Extract the (X, Y) coordinate from the center of the cell holding the provided text.  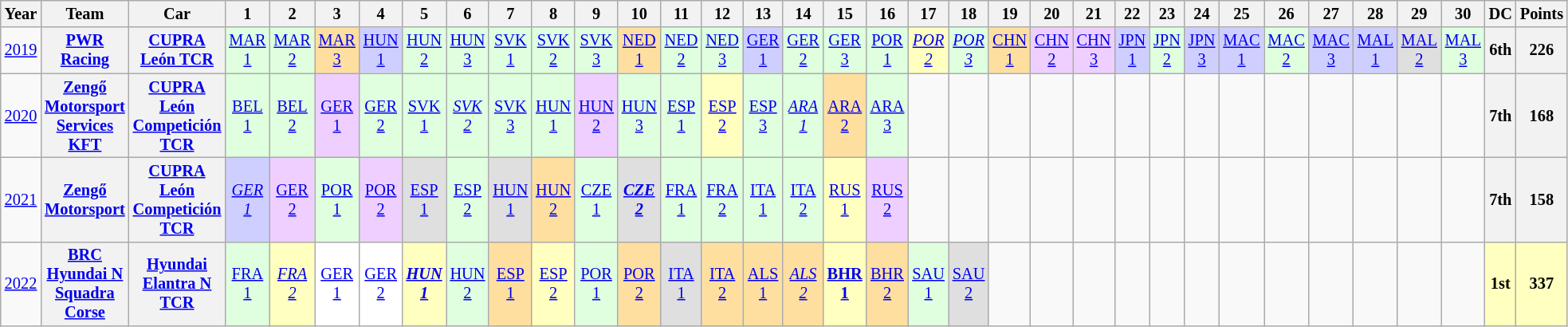
27 (1331, 14)
RUS1 (845, 199)
23 (1167, 14)
15 (845, 14)
18 (969, 14)
MAC1 (1241, 50)
2021 (21, 199)
2019 (21, 50)
ARA2 (845, 116)
12 (722, 14)
21 (1094, 14)
NED2 (682, 50)
17 (928, 14)
2020 (21, 116)
CHN2 (1052, 50)
MAR3 (337, 50)
MAC2 (1287, 50)
9 (596, 14)
CUPRA León TCR (177, 50)
1st (1500, 284)
JPN1 (1132, 50)
CZE2 (639, 199)
ARA1 (803, 116)
RUS2 (888, 199)
6 (468, 14)
2 (292, 14)
226 (1542, 50)
ALS2 (803, 284)
29 (1419, 14)
MAR2 (292, 50)
3 (337, 14)
MAR1 (247, 50)
SAU2 (969, 284)
22 (1132, 14)
Team (84, 14)
5 (424, 14)
11 (682, 14)
SAU1 (928, 284)
26 (1287, 14)
Car (177, 14)
MAL1 (1376, 50)
PWR Racing (84, 50)
NED1 (639, 50)
10 (639, 14)
ESP3 (763, 116)
20 (1052, 14)
Zengő Motorsport Services KFT (84, 116)
GER3 (845, 50)
JPN2 (1167, 50)
6th (1500, 50)
7 (510, 14)
25 (1241, 14)
Points (1542, 14)
1 (247, 14)
19 (1009, 14)
2022 (21, 284)
Hyundai Elantra N TCR (177, 284)
BEL1 (247, 116)
BHR1 (845, 284)
8 (553, 14)
30 (1464, 14)
337 (1542, 284)
CHN1 (1009, 50)
JPN3 (1202, 50)
ARA3 (888, 116)
16 (888, 14)
DC (1500, 14)
CHN3 (1094, 50)
POR3 (969, 50)
Year (21, 14)
BEL2 (292, 116)
CZE1 (596, 199)
13 (763, 14)
BHR2 (888, 284)
MAL3 (1464, 50)
MAL2 (1419, 50)
24 (1202, 14)
168 (1542, 116)
4 (381, 14)
Zengő Motorsport (84, 199)
ALS1 (763, 284)
14 (803, 14)
MAC3 (1331, 50)
158 (1542, 199)
BRC Hyundai N Squadra Corse (84, 284)
28 (1376, 14)
NED3 (722, 50)
